Return (X, Y) of the center of cell containing provided text 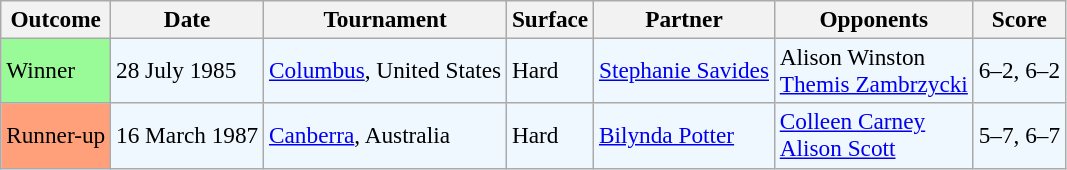
Surface (550, 19)
Stephanie Savides (684, 70)
Runner-up (56, 136)
Bilynda Potter (684, 136)
Alison Winston Themis Zambrzycki (874, 70)
Date (188, 19)
Columbus, United States (386, 70)
16 March 1987 (188, 136)
Opponents (874, 19)
Score (1019, 19)
6–2, 6–2 (1019, 70)
Tournament (386, 19)
Outcome (56, 19)
Colleen Carney Alison Scott (874, 136)
Partner (684, 19)
28 July 1985 (188, 70)
Canberra, Australia (386, 136)
5–7, 6–7 (1019, 136)
Winner (56, 70)
